For the text-containing cell, return its midpoint in [x, y] coordinate format. 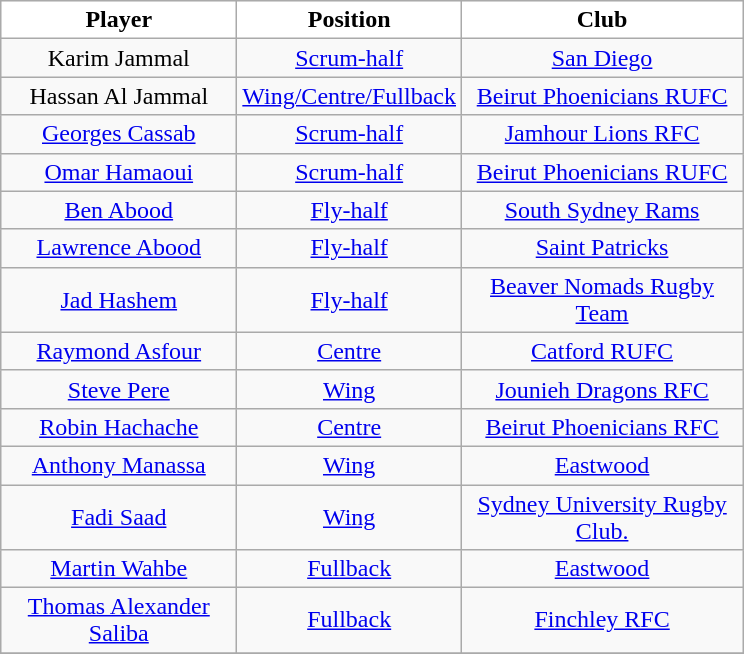
Player [119, 20]
Saint Patricks [602, 248]
Finchley RFC [602, 620]
Fadi Saad [119, 516]
Steve Pere [119, 389]
Georges Cassab [119, 134]
Catford RUFC [602, 351]
Omar Hamaoui [119, 172]
Thomas Alexander Saliba [119, 620]
Sydney University Rugby Club. [602, 516]
Jad Hashem [119, 300]
Beaver Nomads Rugby Team [602, 300]
San Diego [602, 58]
Anthony Manassa [119, 465]
South Sydney Rams [602, 210]
Ben Abood [119, 210]
Martin Wahbe [119, 569]
Jamhour Lions RFC [602, 134]
Position [350, 20]
Lawrence Abood [119, 248]
Robin Hachache [119, 427]
Hassan Al Jammal [119, 96]
Club [602, 20]
Karim Jammal [119, 58]
Wing/Centre/Fullback [350, 96]
Jounieh Dragons RFC [602, 389]
Raymond Asfour [119, 351]
Beirut Phoenicians RFC [602, 427]
